Search for the cell housing the specified text and yield its [x, y] center coordinate. 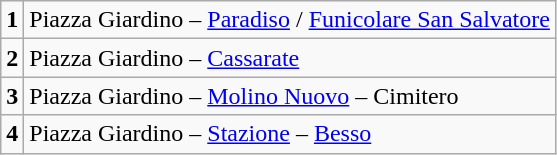
Piazza Giardino – Cassarate [290, 58]
Piazza Giardino – Stazione – Besso [290, 134]
Piazza Giardino – Molino Nuovo – Cimitero [290, 96]
4 [12, 134]
2 [12, 58]
Piazza Giardino – Paradiso / Funicolare San Salvatore [290, 20]
1 [12, 20]
3 [12, 96]
